Capture the cell that displays the provided text and extract its [x, y] central coordinate. 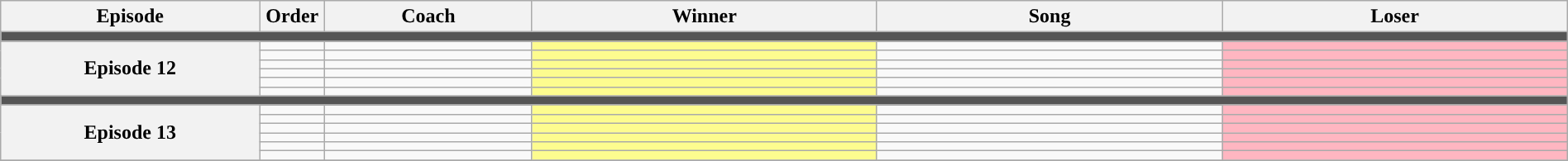
Coach [428, 17]
Episode 13 [131, 132]
Episode [131, 17]
Song [1049, 17]
Loser [1394, 17]
Order [293, 17]
Winner [705, 17]
Episode 12 [131, 69]
